From the cell containing the given text, extract its center point as (x, y) coordinate. 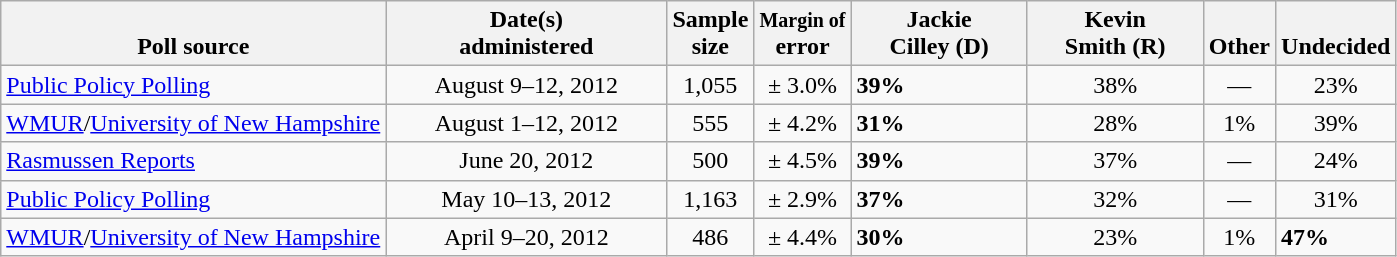
28% (1115, 123)
± 3.0% (802, 85)
± 4.5% (802, 161)
± 4.4% (802, 237)
38% (1115, 85)
1,055 (710, 85)
Poll source (194, 34)
April 9–20, 2012 (526, 237)
August 1–12, 2012 (526, 123)
± 2.9% (802, 199)
± 4.2% (802, 123)
24% (1336, 161)
30% (939, 237)
Rasmussen Reports (194, 161)
Samplesize (710, 34)
555 (710, 123)
JackieCilley (D) (939, 34)
32% (1115, 199)
486 (710, 237)
47% (1336, 237)
May 10–13, 2012 (526, 199)
Date(s)administered (526, 34)
Other (1239, 34)
500 (710, 161)
August 9–12, 2012 (526, 85)
June 20, 2012 (526, 161)
KevinSmith (R) (1115, 34)
1,163 (710, 199)
Margin oferror (802, 34)
Undecided (1336, 34)
